Locate the cell with the specified text and output its (x, y) center coordinate. 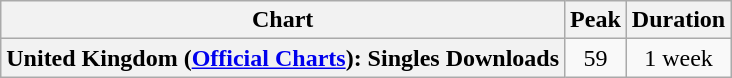
Chart (283, 20)
Duration (678, 20)
United Kingdom (Official Charts): Singles Downloads (283, 58)
59 (596, 58)
1 week (678, 58)
Peak (596, 20)
